From the cell containing the given text, extract its center point as [X, Y] coordinate. 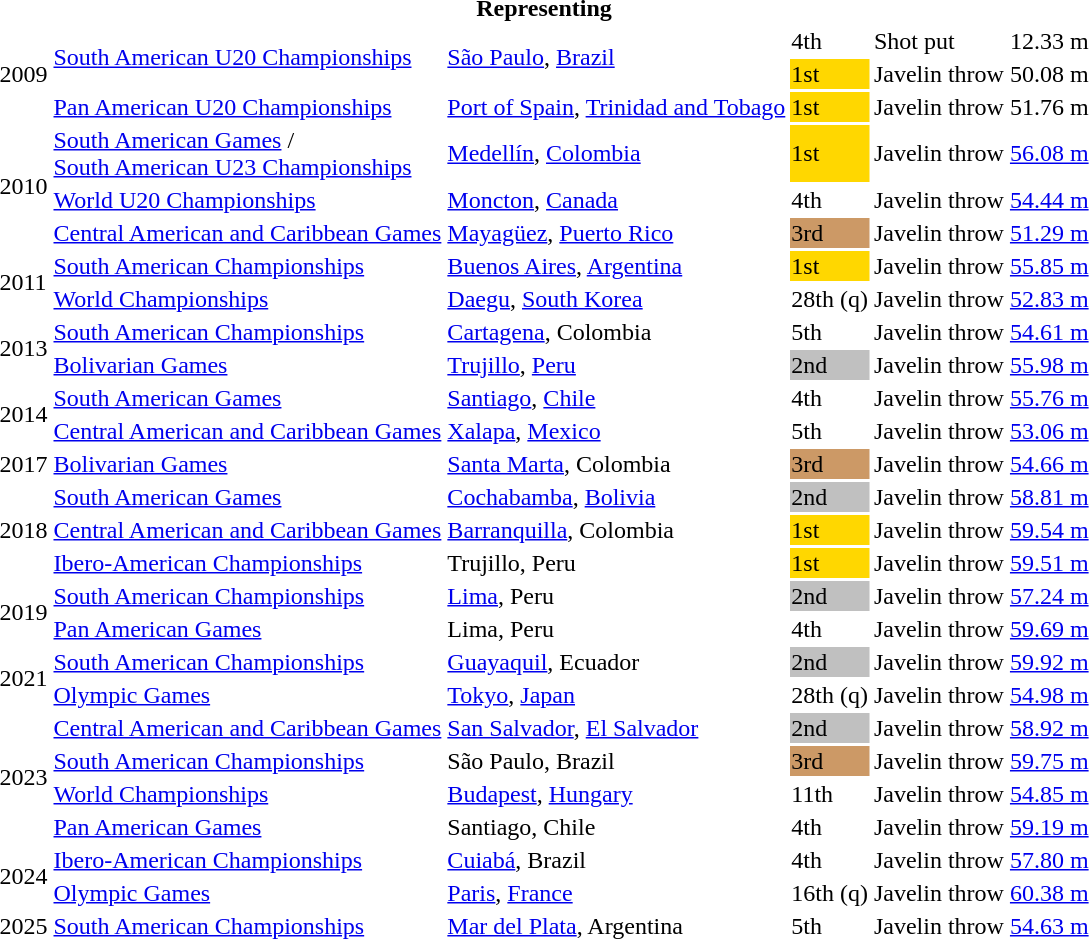
San Salvador, El Salvador [616, 728]
Moncton, Canada [616, 200]
Budapest, Hungary [616, 794]
South American U20 Championships [248, 58]
Cuiabá, Brazil [616, 860]
Tokyo, Japan [616, 695]
Buenos Aires, Argentina [616, 266]
Santa Marta, Colombia [616, 464]
Guayaquil, Ecuador [616, 662]
Paris, France [616, 893]
Daegu, South Korea [616, 299]
Mayagüez, Puerto Rico [616, 233]
Cochabamba, Bolivia [616, 497]
South American Games /South American U23 Championships [248, 154]
World U20 Championships [248, 200]
11th [830, 794]
Shot put [938, 41]
Pan American U20 Championships [248, 107]
Medellín, Colombia [616, 154]
16th (q) [830, 893]
Barranquilla, Colombia [616, 530]
Port of Spain, Trinidad and Tobago [616, 107]
Cartagena, Colombia [616, 332]
Xalapa, Mexico [616, 431]
